Return [X, Y] of the center of cell containing provided text 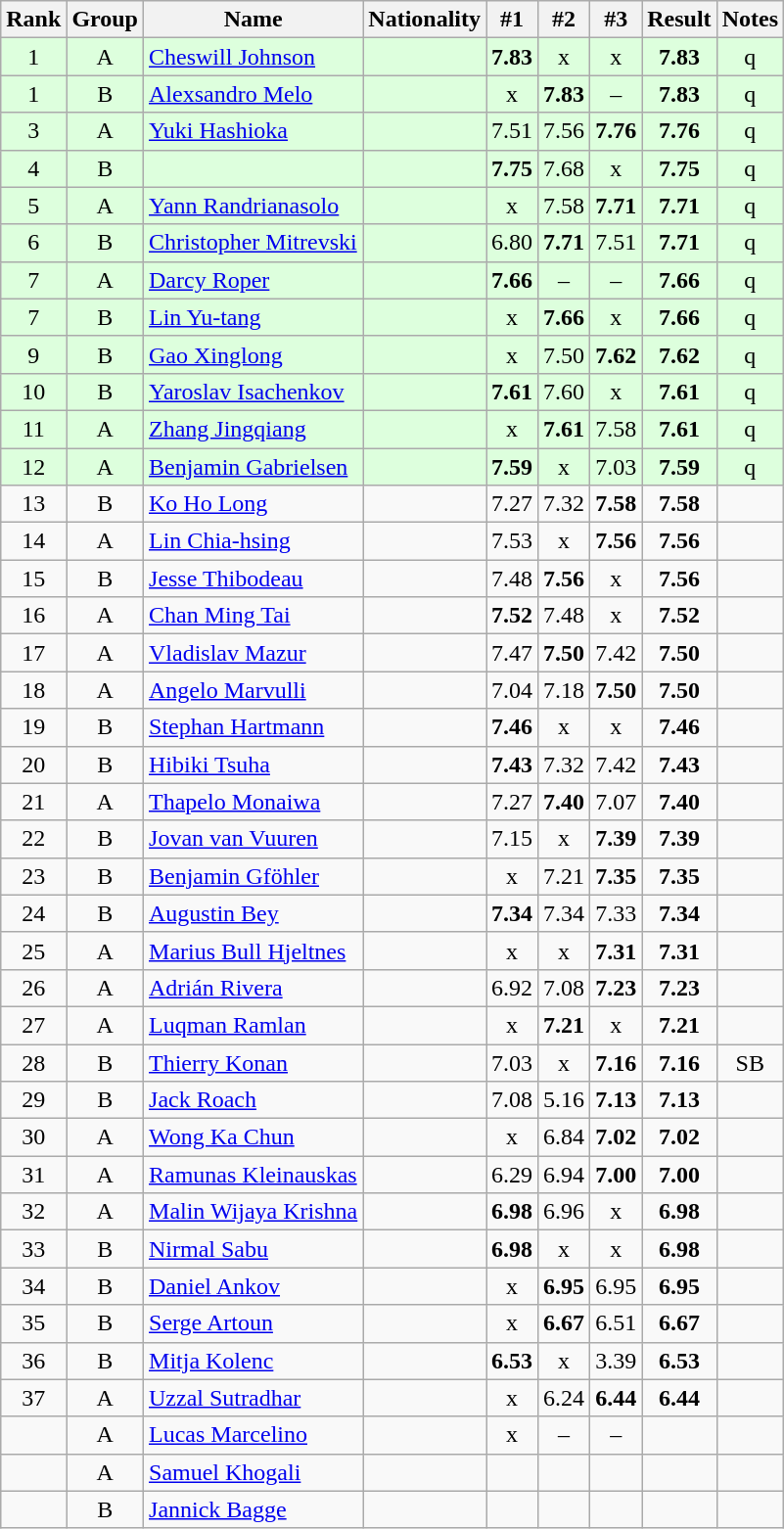
Wong Ka Chun [254, 1137]
Mitja Kolenc [254, 1361]
6.96 [564, 1212]
5 [33, 206]
24 [33, 913]
22 [33, 839]
Hibiki Tsuha [254, 764]
#2 [564, 20]
3.39 [617, 1361]
17 [33, 653]
Marius Bull Hjeltnes [254, 950]
Jannick Bagge [254, 1509]
21 [33, 802]
36 [33, 1361]
4 [33, 168]
Chan Ming Tai [254, 616]
14 [33, 541]
6.80 [513, 243]
35 [33, 1323]
7.15 [513, 839]
Gao Xinglong [254, 354]
25 [33, 950]
#3 [617, 20]
29 [33, 1100]
Malin Wijaya Krishna [254, 1212]
7.07 [617, 802]
7.60 [564, 392]
11 [33, 429]
30 [33, 1137]
Name [254, 20]
Nirmal Sabu [254, 1249]
Serge Artoun [254, 1323]
Jesse Thibodeau [254, 579]
16 [33, 616]
Lucas Marcelino [254, 1435]
Zhang Jingqiang [254, 429]
6.51 [617, 1323]
Augustin Bey [254, 913]
Christopher Mitrevski [254, 243]
Lin Chia-hsing [254, 541]
Nationality [425, 20]
Benjamin Gföhler [254, 876]
15 [33, 579]
7.04 [513, 690]
Darcy Roper [254, 280]
7.33 [617, 913]
27 [33, 1025]
7.53 [513, 541]
Vladislav Mazur [254, 653]
13 [33, 504]
10 [33, 392]
Group [106, 20]
Jack Roach [254, 1100]
26 [33, 988]
Angelo Marvulli [254, 690]
Stephan Hartmann [254, 727]
Notes [750, 20]
Rank [33, 20]
32 [33, 1212]
Uzzal Sutradhar [254, 1398]
Ko Ho Long [254, 504]
12 [33, 467]
Jovan van Vuuren [254, 839]
7.18 [564, 690]
7.68 [564, 168]
Result [679, 20]
28 [33, 1062]
19 [33, 727]
Cheswill Johnson [254, 57]
6.92 [513, 988]
9 [33, 354]
6.94 [564, 1175]
5.16 [564, 1100]
Luqman Ramlan [254, 1025]
6.24 [564, 1398]
33 [33, 1249]
Thierry Konan [254, 1062]
Adrián Rivera [254, 988]
Samuel Khogali [254, 1472]
Benjamin Gabrielsen [254, 467]
Alexsandro Melo [254, 94]
Yuki Hashioka [254, 131]
Daniel Ankov [254, 1286]
6.84 [564, 1137]
Thapelo Monaiwa [254, 802]
Ramunas Kleinauskas [254, 1175]
23 [33, 876]
7.47 [513, 653]
31 [33, 1175]
Yann Randrianasolo [254, 206]
3 [33, 131]
Yaroslav Isachenkov [254, 392]
18 [33, 690]
34 [33, 1286]
6 [33, 243]
SB [750, 1062]
6.29 [513, 1175]
Lin Yu-tang [254, 317]
37 [33, 1398]
20 [33, 764]
#1 [513, 20]
